From the cell containing the given text, extract its center point as (X, Y) coordinate. 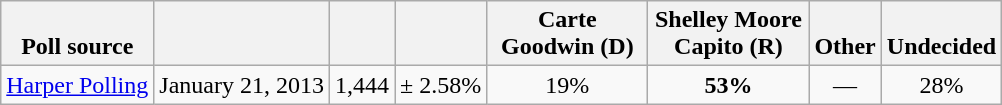
January 21, 2013 (242, 85)
53% (728, 85)
— (845, 85)
Poll source (78, 34)
Undecided (941, 34)
19% (568, 85)
Shelley MooreCapito (R) (728, 34)
± 2.58% (441, 85)
28% (941, 85)
Harper Polling (78, 85)
1,444 (362, 85)
Other (845, 34)
CarteGoodwin (D) (568, 34)
